Return (X, Y) of the center of cell containing provided text 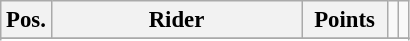
Pos. (26, 20)
Rider (176, 20)
Points (345, 20)
